Extract the [x, y] coordinate from the center of the cell holding the provided text.  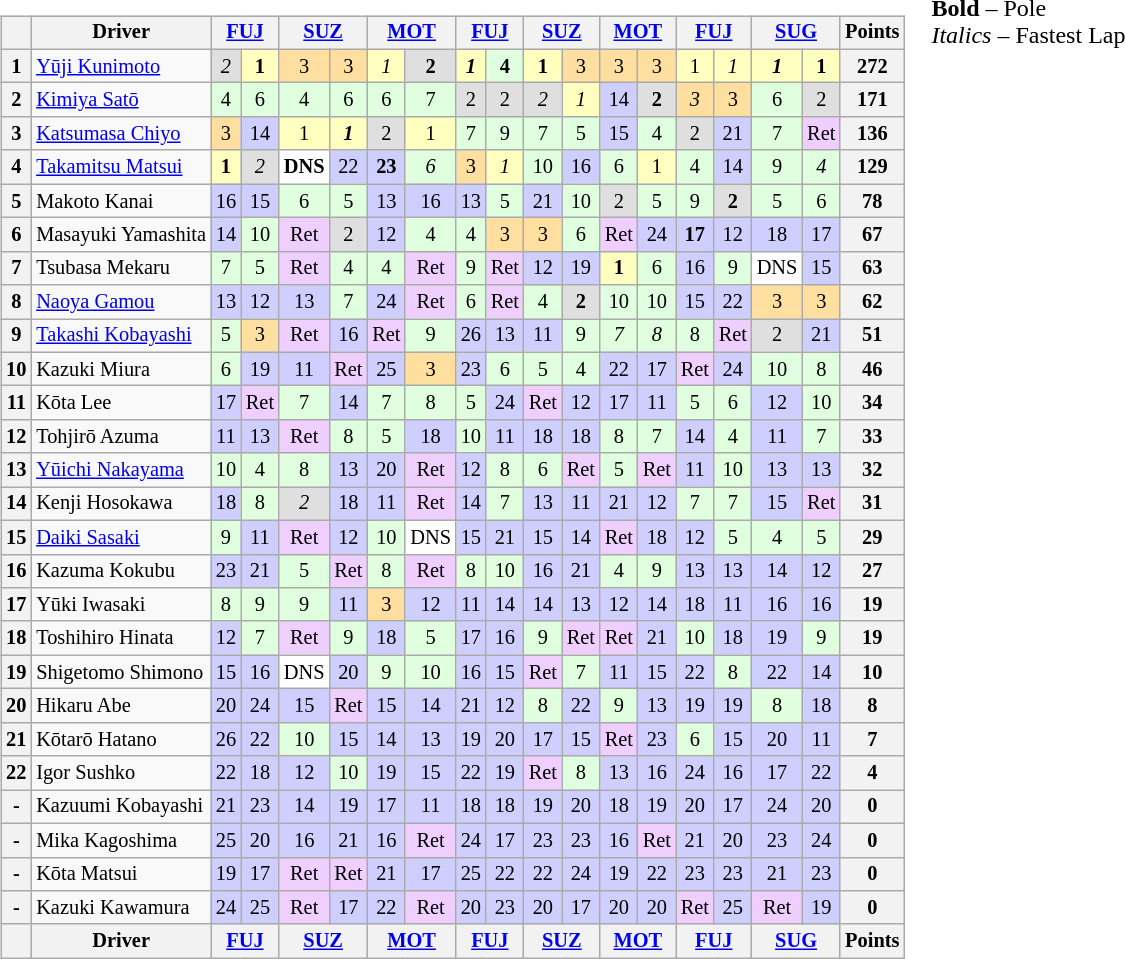
Yūji Kunimoto [121, 66]
Katsumasa Chiyo [121, 134]
67 [872, 235]
Yūichi Nakayama [121, 470]
Kimiya Satō [121, 100]
Tohjirō Azuma [121, 437]
Kōta Matsui [121, 874]
Kōtarō Hatano [121, 739]
62 [872, 302]
29 [872, 537]
Kenji Hosokawa [121, 504]
Takamitsu Matsui [121, 167]
63 [872, 268]
Takashi Kobayashi [121, 336]
136 [872, 134]
Toshihiro Hinata [121, 638]
Yūki Iwasaki [121, 605]
51 [872, 336]
27 [872, 571]
33 [872, 437]
Igor Sushko [121, 773]
Kazuki Miura [121, 369]
32 [872, 470]
171 [872, 100]
Naoya Gamou [121, 302]
31 [872, 504]
Kazuki Kawamura [121, 908]
129 [872, 167]
Hikaru Abe [121, 706]
Kōta Lee [121, 403]
Shigetomo Shimono [121, 672]
Mika Kagoshima [121, 840]
272 [872, 66]
Makoto Kanai [121, 201]
Masayuki Yamashita [121, 235]
78 [872, 201]
Kazuma Kokubu [121, 571]
34 [872, 403]
Tsubasa Mekaru [121, 268]
Kazuumi Kobayashi [121, 807]
Daiki Sasaki [121, 537]
46 [872, 369]
